Scan for the cell matching the given text and deliver its [X, Y] coordinate at center. 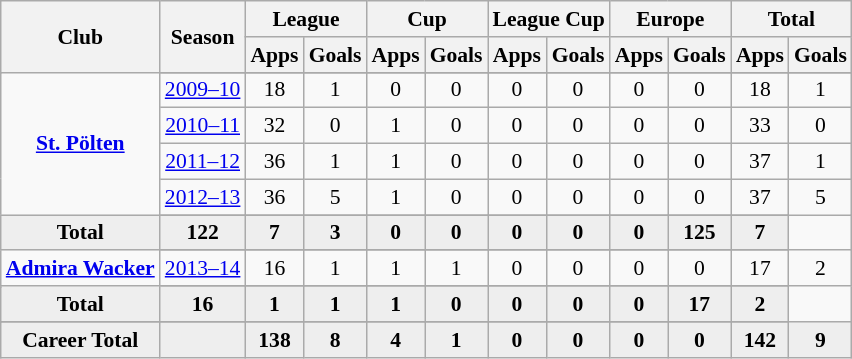
2013–14 [203, 269]
33 [760, 126]
League [306, 19]
2010–11 [203, 126]
32 [274, 126]
Admira Wacker [80, 269]
Cup [426, 19]
2011–12 [203, 162]
Europe [670, 19]
4 [395, 340]
125 [700, 233]
3 [336, 233]
League Cup [549, 19]
St. Pölten [80, 143]
9 [820, 340]
8 [336, 340]
142 [760, 340]
138 [274, 340]
2009–10 [203, 90]
Career Total [80, 340]
122 [203, 233]
2012–13 [203, 197]
Club [80, 36]
Season [203, 36]
